Determine the (X, Y) coordinate at the center of the cell enclosing the given text.  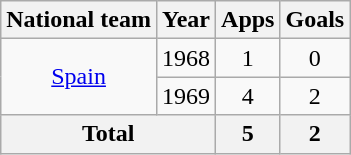
1969 (186, 96)
1968 (186, 58)
4 (248, 96)
Total (108, 134)
5 (248, 134)
0 (315, 58)
Apps (248, 20)
Goals (315, 20)
Spain (79, 77)
Year (186, 20)
1 (248, 58)
National team (79, 20)
